Determine the [x, y] coordinate at the center of the cell enclosing the given text.  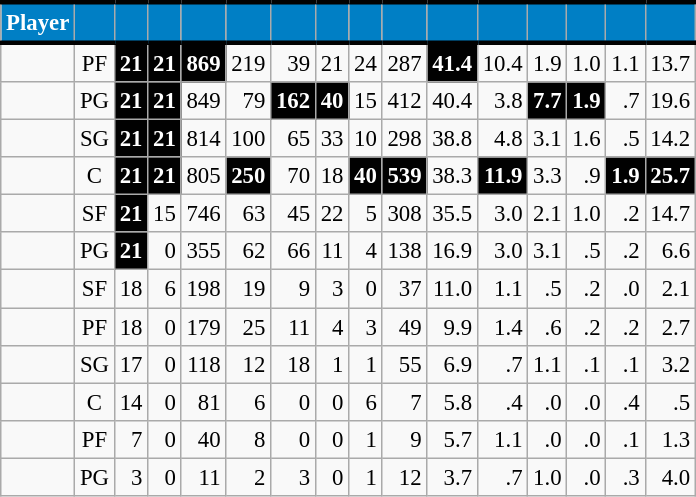
65 [294, 139]
49 [404, 327]
6.6 [670, 251]
138 [404, 251]
355 [204, 251]
100 [248, 139]
14.7 [670, 214]
412 [404, 101]
81 [204, 402]
162 [294, 101]
19.6 [670, 101]
1.6 [586, 139]
1.4 [502, 327]
11.0 [452, 289]
2 [248, 477]
298 [404, 139]
9.9 [452, 327]
219 [248, 62]
179 [204, 327]
41.4 [452, 62]
14.2 [670, 139]
11.9 [502, 176]
Player [38, 22]
66 [294, 251]
308 [404, 214]
198 [204, 289]
.6 [548, 327]
746 [204, 214]
38.3 [452, 176]
539 [404, 176]
3.7 [452, 477]
33 [332, 139]
287 [404, 62]
79 [248, 101]
7.7 [548, 101]
24 [366, 62]
814 [204, 139]
3.8 [502, 101]
5.7 [452, 439]
45 [294, 214]
10 [366, 139]
6.9 [452, 364]
39 [294, 62]
19 [248, 289]
118 [204, 364]
25.7 [670, 176]
5 [366, 214]
805 [204, 176]
17 [130, 364]
63 [248, 214]
3.3 [548, 176]
35.5 [452, 214]
37 [404, 289]
22 [332, 214]
16.9 [452, 251]
1.3 [670, 439]
250 [248, 176]
849 [204, 101]
3.2 [670, 364]
70 [294, 176]
869 [204, 62]
14 [130, 402]
.9 [586, 176]
8 [248, 439]
4.8 [502, 139]
62 [248, 251]
.3 [626, 477]
38.8 [452, 139]
40.4 [452, 101]
5.8 [452, 402]
55 [404, 364]
10.4 [502, 62]
25 [248, 327]
4.0 [670, 477]
13.7 [670, 62]
2.7 [670, 327]
